Return (X, Y) of the center of cell containing provided text 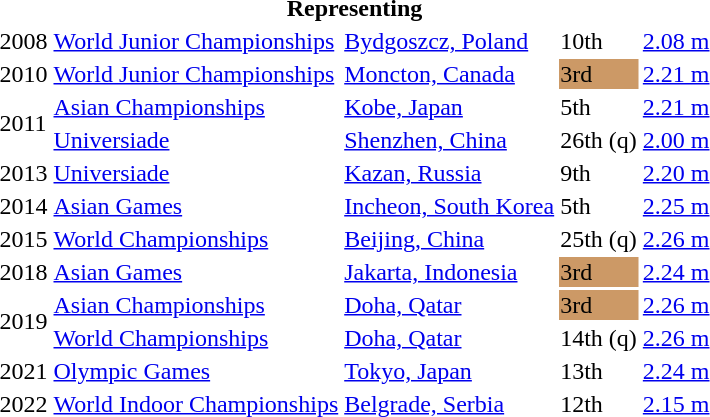
9th (599, 173)
Beijing, China (450, 239)
25th (q) (599, 239)
Olympic Games (196, 371)
14th (q) (599, 338)
Tokyo, Japan (450, 371)
Kobe, Japan (450, 107)
Moncton, Canada (450, 74)
Kazan, Russia (450, 173)
Shenzhen, China (450, 140)
13th (599, 371)
10th (599, 41)
Bydgoszcz, Poland (450, 41)
Incheon, South Korea (450, 206)
Jakarta, Indonesia (450, 272)
26th (q) (599, 140)
